Determine the [X, Y] coordinate at the center of the cell enclosing the given text.  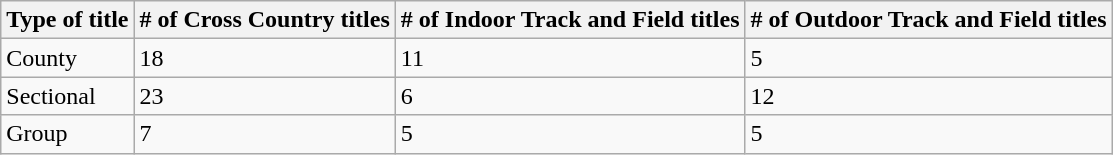
7 [264, 134]
# of Outdoor Track and Field titles [928, 20]
11 [570, 58]
Sectional [68, 96]
23 [264, 96]
County [68, 58]
Group [68, 134]
12 [928, 96]
# of Indoor Track and Field titles [570, 20]
6 [570, 96]
18 [264, 58]
Type of title [68, 20]
# of Cross Country titles [264, 20]
